From the cell containing the given text, extract its center point as [X, Y] coordinate. 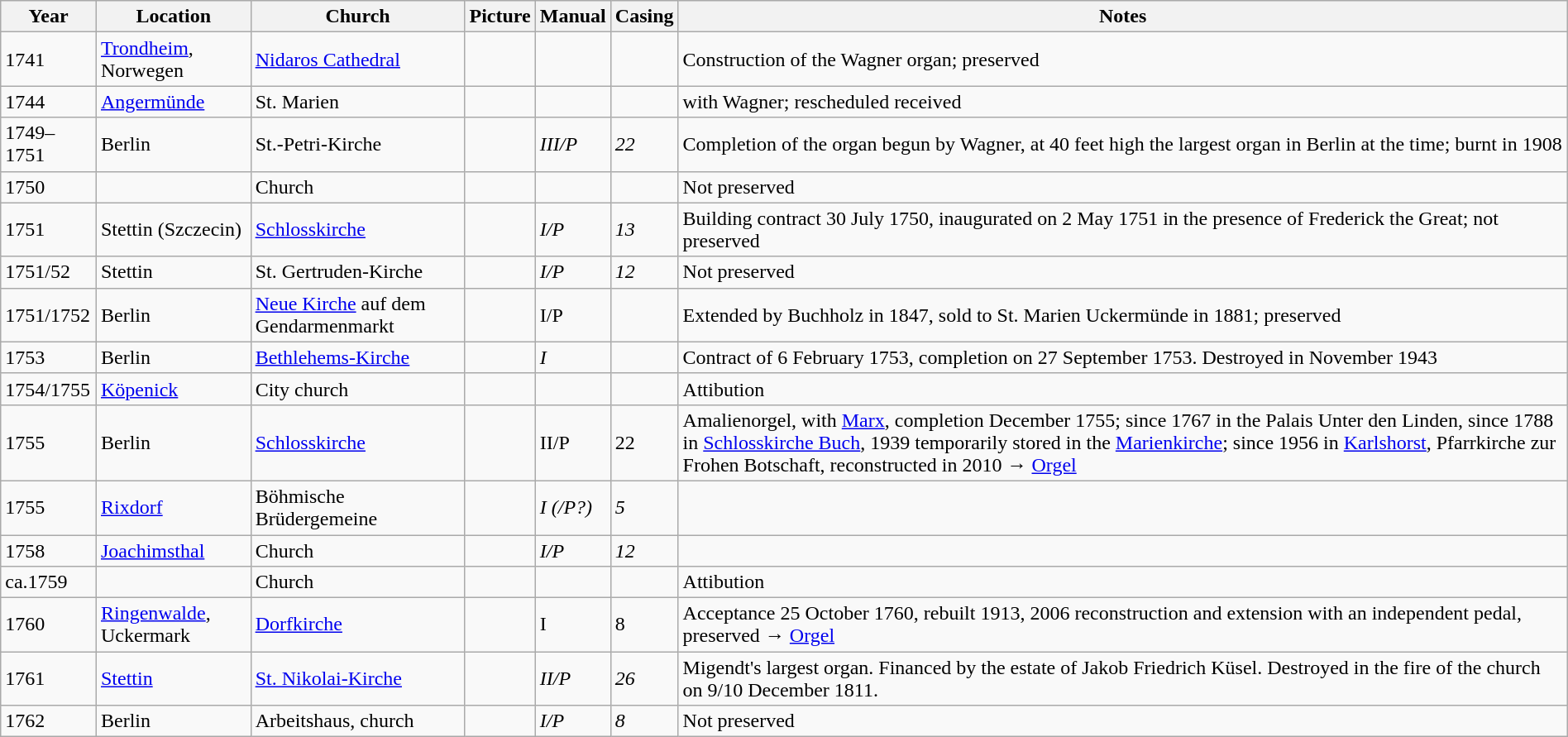
Extended by Buchholz in 1847, sold to St. Marien Uckermünde in 1881; preserved [1123, 314]
Manual [572, 17]
Trondheim, Norwegen [174, 60]
Angermünde [174, 102]
City church [357, 389]
1754/1755 [49, 389]
1753 [49, 357]
1761 [49, 678]
1749–1751 [49, 144]
13 [644, 230]
1741 [49, 60]
1750 [49, 187]
Neue Kirche auf dem Gendarmenmarkt [357, 314]
Year [49, 17]
ca.1759 [49, 582]
Building contract 30 July 1750, inaugurated on 2 May 1751 in the presence of Frederick the Great; not preserved [1123, 230]
Böhmische Brüdergemeine [357, 508]
Completion of the organ begun by Wagner, at 40 feet high the largest organ in Berlin at the time; burnt in 1908 [1123, 144]
with Wagner; rescheduled received [1123, 102]
Picture [500, 17]
Nidaros Cathedral [357, 60]
Rixdorf [174, 508]
Ringenwalde, Uckermark [174, 625]
1760 [49, 625]
St.-Petri-Kirche [357, 144]
1751/1752 [49, 314]
III/P [572, 144]
1751/52 [49, 272]
Acceptance 25 October 1760, rebuilt 1913, 2006 reconstruction and extension with an independent pedal, preserved → Orgel [1123, 625]
Stettin (Szczecin) [174, 230]
St. Marien [357, 102]
26 [644, 678]
1744 [49, 102]
Migendt's largest organ. Financed by the estate of Jakob Friedrich Küsel. Destroyed in the fire of the church on 9/10 December 1811. [1123, 678]
Construction of the Wagner organ; preserved [1123, 60]
5 [644, 508]
1762 [49, 721]
Joachimsthal [174, 550]
Casing [644, 17]
St. Gertruden-Kirche [357, 272]
Notes [1123, 17]
1758 [49, 550]
Dorfkirche [357, 625]
Bethlehems-Kirche [357, 357]
Location [174, 17]
Contract of 6 February 1753, completion on 27 September 1753. Destroyed in November 1943 [1123, 357]
Arbeitshaus, church [357, 721]
1751 [49, 230]
Köpenick [174, 389]
St. Nikolai-Kirche [357, 678]
I (/P?) [572, 508]
